Return the (x, y) coordinate for the center point of the cell that contains the specified text.  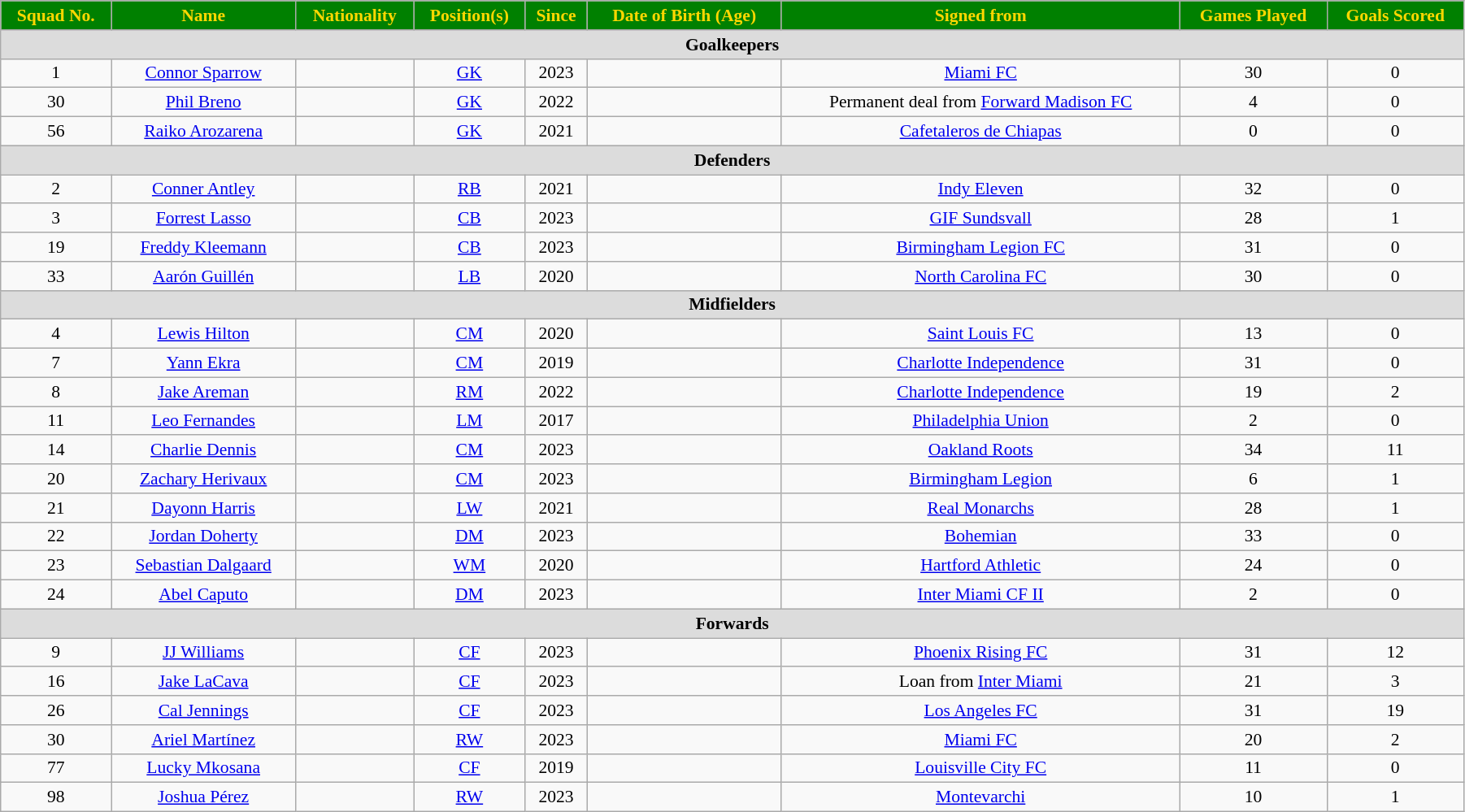
Los Angeles FC (980, 710)
13 (1254, 334)
32 (1254, 189)
Games Played (1254, 15)
Raiko Arozarena (203, 132)
LM (470, 421)
22 (56, 536)
12 (1395, 653)
North Carolina FC (980, 276)
Saint Louis FC (980, 334)
7 (56, 363)
Defenders (732, 160)
Connor Sparrow (203, 73)
LW (470, 508)
Cafetaleros de Chiapas (980, 132)
98 (56, 797)
Birmingham Legion FC (980, 247)
Aarón Guillén (203, 276)
Montevarchi (980, 797)
Lucky Mkosana (203, 768)
Permanent deal from Forward Madison FC (980, 102)
Real Monarchs (980, 508)
Freddy Kleemann (203, 247)
Nationality (354, 15)
77 (56, 768)
Birmingham Legion (980, 479)
WM (470, 566)
8 (56, 392)
Hartford Athletic (980, 566)
Goalkeepers (732, 45)
Conner Antley (203, 189)
9 (56, 653)
34 (1254, 450)
Louisville City FC (980, 768)
JJ Williams (203, 653)
Date of Birth (Age) (685, 15)
16 (56, 682)
GIF Sundsvall (980, 219)
LB (470, 276)
Midfielders (732, 305)
2017 (556, 421)
RM (470, 392)
Name (203, 15)
Cal Jennings (203, 710)
Phil Breno (203, 102)
14 (56, 450)
6 (1254, 479)
Signed from (980, 15)
Abel Caputo (203, 595)
Since (556, 15)
Philadelphia Union (980, 421)
Zachary Herivaux (203, 479)
Squad No. (56, 15)
Yann Ekra (203, 363)
Inter Miami CF II (980, 595)
26 (56, 710)
10 (1254, 797)
56 (56, 132)
Joshua Pérez (203, 797)
Position(s) (470, 15)
Oakland Roots (980, 450)
Jordan Doherty (203, 536)
Indy Eleven (980, 189)
RB (470, 189)
Dayonn Harris (203, 508)
Goals Scored (1395, 15)
Charlie Dennis (203, 450)
Sebastian Dalgaard (203, 566)
Jake LaCava (203, 682)
Forrest Lasso (203, 219)
Bohemian (980, 536)
Jake Areman (203, 392)
Forwards (732, 623)
Leo Fernandes (203, 421)
Lewis Hilton (203, 334)
Loan from Inter Miami (980, 682)
Phoenix Rising FC (980, 653)
Ariel Martínez (203, 740)
23 (56, 566)
